Find where the given text appears and provide that cell's center as (x, y) coordinate. 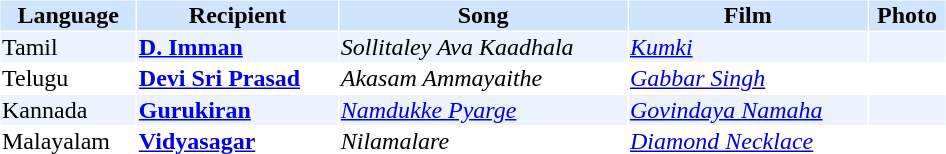
Gurukiran (237, 110)
Akasam Ammayaithe (483, 79)
D. Imman (237, 47)
Language (68, 15)
Film (748, 15)
Sollitaley Ava Kaadhala (483, 47)
Telugu (68, 79)
Photo (908, 15)
Namdukke Pyarge (483, 110)
Recipient (237, 15)
Gabbar Singh (748, 79)
Song (483, 15)
Devi Sri Prasad (237, 79)
Govindaya Namaha (748, 110)
Tamil (68, 47)
Kannada (68, 110)
Kumki (748, 47)
